Determine the [X, Y] coordinate at the center of the cell enclosing the given text.  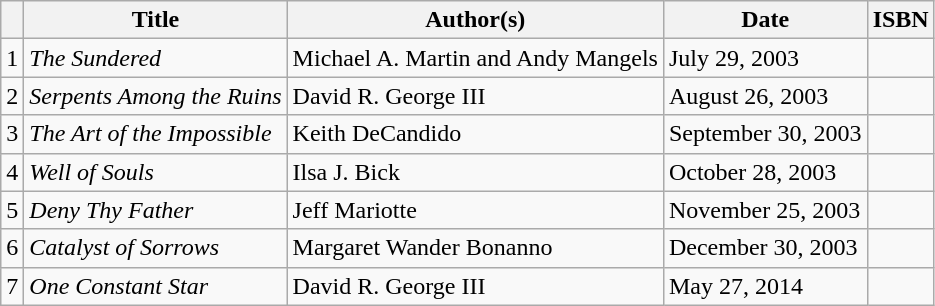
November 25, 2003 [765, 210]
Ilsa J. Bick [475, 172]
Catalyst of Sorrows [156, 248]
1 [12, 58]
7 [12, 286]
Margaret Wander Bonanno [475, 248]
May 27, 2014 [765, 286]
4 [12, 172]
December 30, 2003 [765, 248]
2 [12, 96]
Well of Souls [156, 172]
August 26, 2003 [765, 96]
Deny Thy Father [156, 210]
October 28, 2003 [765, 172]
Keith DeCandido [475, 134]
Serpents Among the Ruins [156, 96]
Author(s) [475, 20]
September 30, 2003 [765, 134]
July 29, 2003 [765, 58]
3 [12, 134]
The Sundered [156, 58]
Jeff Mariotte [475, 210]
One Constant Star [156, 286]
ISBN [900, 20]
Title [156, 20]
Date [765, 20]
6 [12, 248]
Michael A. Martin and Andy Mangels [475, 58]
5 [12, 210]
The Art of the Impossible [156, 134]
